Locate the cell with the specified text and output its [x, y] center coordinate. 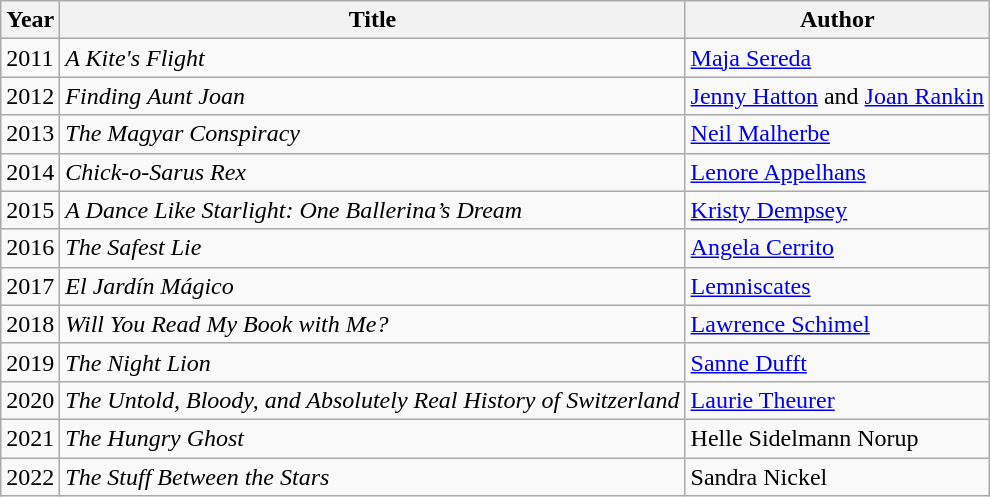
Lenore Appelhans [837, 172]
Jenny Hatton and Joan Rankin [837, 96]
2017 [30, 286]
The Night Lion [372, 362]
Title [372, 20]
The Safest Lie [372, 248]
Maja Sereda [837, 58]
The Stuff Between the Stars [372, 477]
Year [30, 20]
2011 [30, 58]
Sandra Nickel [837, 477]
The Untold, Bloody, and Absolutely Real History of Switzerland [372, 400]
The Magyar Conspiracy [372, 134]
Neil Malherbe [837, 134]
2013 [30, 134]
2012 [30, 96]
Lemniscates [837, 286]
Will You Read My Book with Me? [372, 324]
Chick-o-Sarus Rex [372, 172]
Author [837, 20]
2020 [30, 400]
Angela Cerrito [837, 248]
Lawrence Schimel [837, 324]
Helle Sidelmann Norup [837, 438]
Kristy Dempsey [837, 210]
Finding Aunt Joan [372, 96]
Laurie Theurer [837, 400]
The Hungry Ghost [372, 438]
A Kite's Flight [372, 58]
2016 [30, 248]
2022 [30, 477]
2014 [30, 172]
2021 [30, 438]
2015 [30, 210]
El Jardín Mágico [372, 286]
A Dance Like Starlight: One Ballerina’s Dream [372, 210]
Sanne Dufft [837, 362]
2018 [30, 324]
2019 [30, 362]
